Extract the [X, Y] coordinate from the center of the cell holding the provided text.  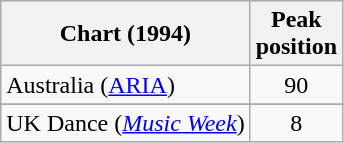
UK Dance (Music Week) [126, 123]
8 [296, 123]
Peakposition [296, 34]
90 [296, 85]
Chart (1994) [126, 34]
Australia (ARIA) [126, 85]
